Output the [X, Y] coordinate of the center of the cell containing the given text.  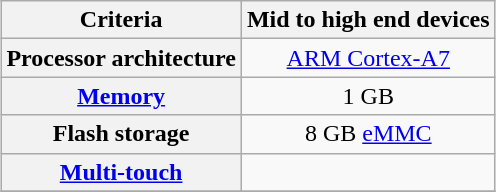
Criteria [122, 20]
Multi-touch [122, 172]
Memory [122, 96]
Flash storage [122, 134]
8 GB eMMC [368, 134]
Mid to high end devices [368, 20]
1 GB [368, 96]
ARM Cortex-A7 [368, 58]
Processor architecture [122, 58]
